Return the [X, Y] coordinate for the center point of the cell that contains the specified text.  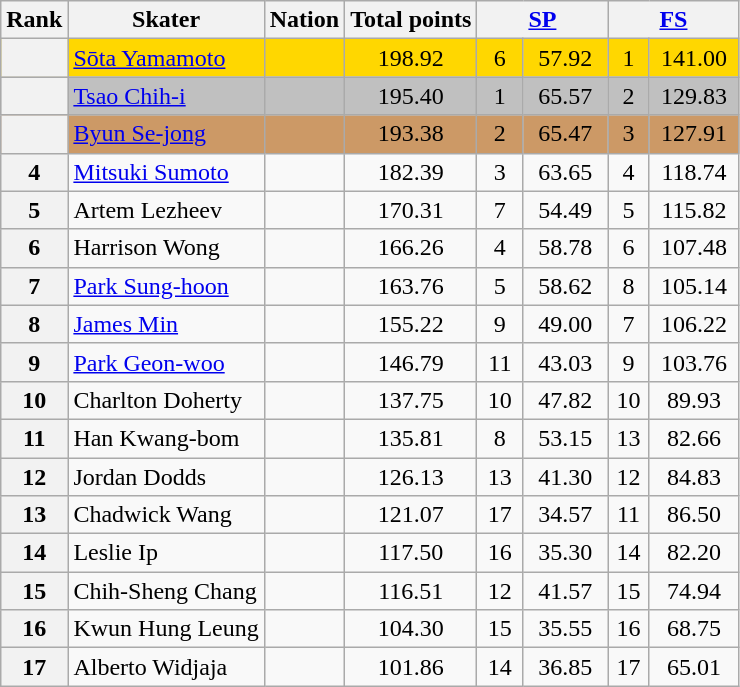
117.50 [411, 553]
Rank [34, 20]
Park Sung-hoon [166, 286]
127.91 [694, 134]
68.75 [694, 629]
65.47 [566, 134]
105.14 [694, 286]
Nation [304, 20]
Alberto Widjaja [166, 667]
103.76 [694, 362]
107.48 [694, 248]
36.85 [566, 667]
Kwun Hung Leung [166, 629]
41.57 [566, 591]
35.30 [566, 553]
198.92 [411, 58]
Tsao Chih-i [166, 96]
FS [674, 20]
166.26 [411, 248]
47.82 [566, 400]
126.13 [411, 477]
129.83 [694, 96]
Chadwick Wang [166, 515]
35.55 [566, 629]
82.20 [694, 553]
Mitsuki Sumoto [166, 172]
82.66 [694, 438]
135.81 [411, 438]
65.57 [566, 96]
141.00 [694, 58]
163.76 [411, 286]
SP [542, 20]
Skater [166, 20]
58.78 [566, 248]
137.75 [411, 400]
57.92 [566, 58]
146.79 [411, 362]
65.01 [694, 667]
182.39 [411, 172]
Harrison Wong [166, 248]
58.62 [566, 286]
86.50 [694, 515]
63.65 [566, 172]
118.74 [694, 172]
101.86 [411, 667]
195.40 [411, 96]
James Min [166, 324]
106.22 [694, 324]
Sōta Yamamoto [166, 58]
74.94 [694, 591]
116.51 [411, 591]
Park Geon-woo [166, 362]
89.93 [694, 400]
49.00 [566, 324]
54.49 [566, 210]
115.82 [694, 210]
Leslie Ip [166, 553]
104.30 [411, 629]
Charlton Doherty [166, 400]
Chih-Sheng Chang [166, 591]
Artem Lezheev [166, 210]
Jordan Dodds [166, 477]
Han Kwang-bom [166, 438]
Byun Se-jong [166, 134]
155.22 [411, 324]
84.83 [694, 477]
170.31 [411, 210]
53.15 [566, 438]
41.30 [566, 477]
43.03 [566, 362]
34.57 [566, 515]
Total points [411, 20]
193.38 [411, 134]
121.07 [411, 515]
